Return [x, y] of the center of cell containing provided text 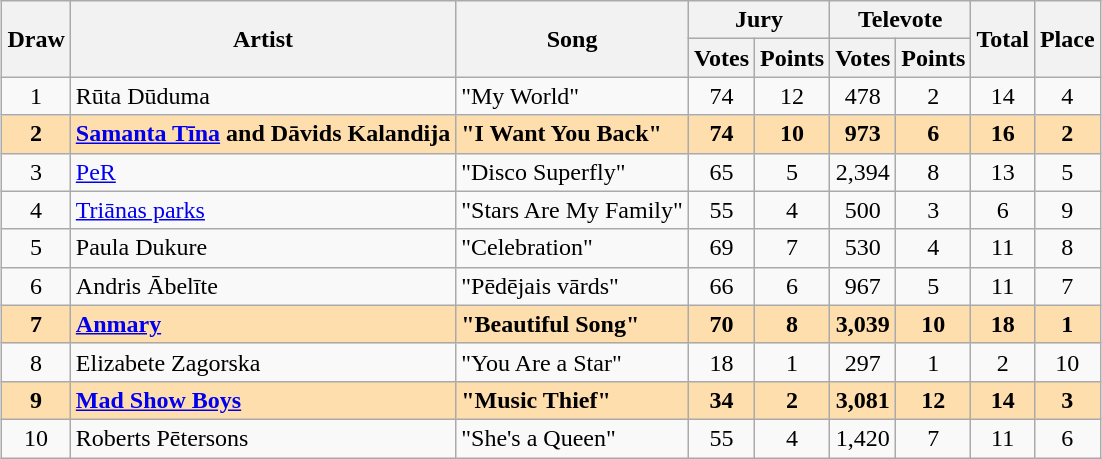
"Disco Superfly" [572, 172]
"I Want You Back" [572, 134]
34 [721, 400]
Paula Dukure [262, 248]
500 [863, 210]
"My World" [572, 96]
967 [863, 286]
Andris Ābelīte [262, 286]
973 [863, 134]
13 [1003, 172]
Jury [758, 20]
Elizabete Zagorska [262, 362]
Rūta Dūduma [262, 96]
Song [572, 39]
"You Are a Star" [572, 362]
297 [863, 362]
530 [863, 248]
3,039 [863, 324]
"Celebration" [572, 248]
Total [1003, 39]
"Pēdējais vārds" [572, 286]
65 [721, 172]
Televote [900, 20]
3,081 [863, 400]
"Stars Are My Family" [572, 210]
Roberts Pētersons [262, 438]
"She's a Queen" [572, 438]
478 [863, 96]
Artist [262, 39]
PeR [262, 172]
16 [1003, 134]
Place [1067, 39]
Anmary [262, 324]
Triānas parks [262, 210]
69 [721, 248]
"Beautiful Song" [572, 324]
2,394 [863, 172]
Draw [36, 39]
"Music Thief" [572, 400]
70 [721, 324]
Mad Show Boys [262, 400]
Samanta Tīna and Dāvids Kalandija [262, 134]
66 [721, 286]
1,420 [863, 438]
